Identify which cell holds the provided text, then report its [x, y] central coordinate. 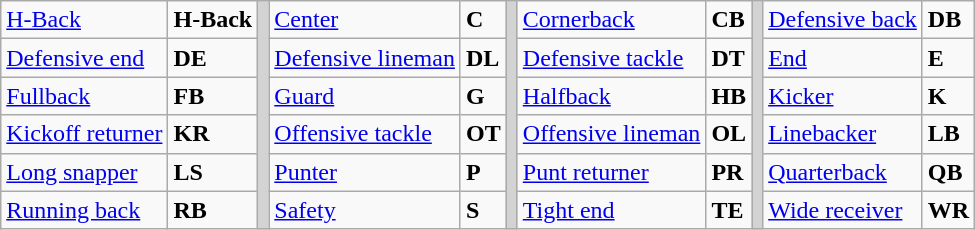
Offensive lineman [612, 134]
OT [483, 134]
Fullback [84, 96]
DL [483, 58]
WR [948, 210]
End [843, 58]
Running back [84, 210]
Safety [365, 210]
Center [365, 20]
RB [213, 210]
P [483, 172]
HB [729, 96]
K [948, 96]
Guard [365, 96]
Offensive tackle [365, 134]
FB [213, 96]
Defensive lineman [365, 58]
DB [948, 20]
Kicker [843, 96]
S [483, 210]
Defensive end [84, 58]
LB [948, 134]
Cornerback [612, 20]
LS [213, 172]
Punter [365, 172]
G [483, 96]
QB [948, 172]
PR [729, 172]
Linebacker [843, 134]
Defensive tackle [612, 58]
OL [729, 134]
Quarterback [843, 172]
Defensive back [843, 20]
E [948, 58]
DT [729, 58]
Punt returner [612, 172]
CB [729, 20]
Long snapper [84, 172]
DE [213, 58]
KR [213, 134]
Tight end [612, 210]
TE [729, 210]
C [483, 20]
Kickoff returner [84, 134]
Wide receiver [843, 210]
Halfback [612, 96]
